For the text-containing cell, return its midpoint in [X, Y] coordinate format. 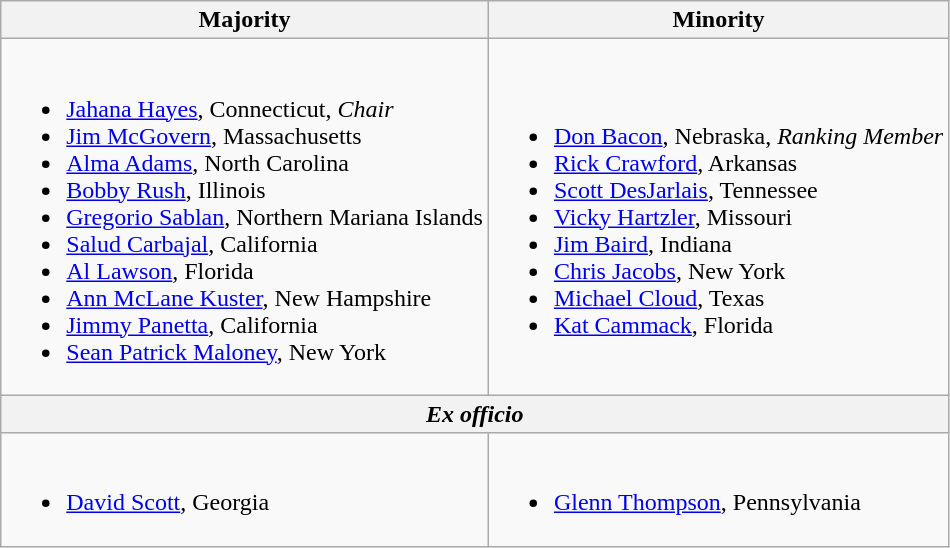
Minority [718, 20]
David Scott, Georgia [245, 490]
Glenn Thompson, Pennsylvania [718, 490]
Majority [245, 20]
Ex officio [475, 414]
